Find where the given text appears and provide that cell's center as [X, Y] coordinate. 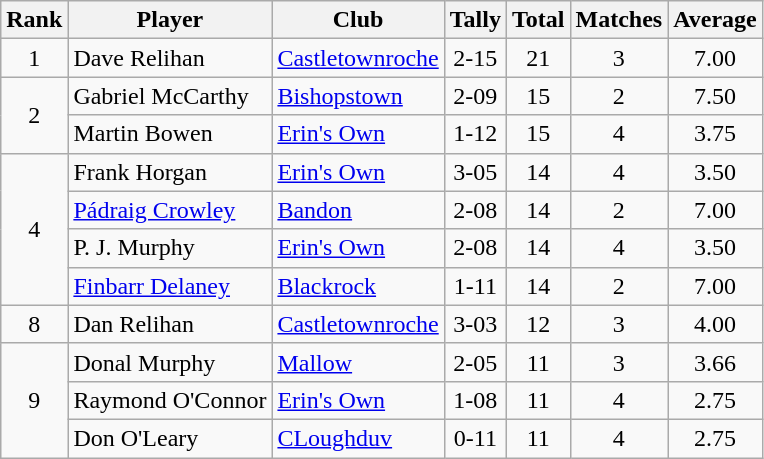
Martin Bowen [170, 134]
2-15 [475, 58]
12 [538, 324]
Blackrock [358, 286]
Dave Relihan [170, 58]
Raymond O'Connor [170, 400]
Bishopstown [358, 96]
Matches [619, 20]
Frank Horgan [170, 172]
9 [34, 400]
Bandon [358, 210]
0-11 [475, 438]
Dan Relihan [170, 324]
Club [358, 20]
21 [538, 58]
7.50 [716, 96]
Donal Murphy [170, 362]
Total [538, 20]
Gabriel McCarthy [170, 96]
CLoughduv [358, 438]
Player [170, 20]
1-11 [475, 286]
2-05 [475, 362]
Mallow [358, 362]
8 [34, 324]
Tally [475, 20]
4.00 [716, 324]
1 [34, 58]
Pádraig Crowley [170, 210]
Finbarr Delaney [170, 286]
P. J. Murphy [170, 248]
Average [716, 20]
3.75 [716, 134]
Don O'Leary [170, 438]
3-05 [475, 172]
1-08 [475, 400]
3-03 [475, 324]
2-09 [475, 96]
1-12 [475, 134]
3.66 [716, 362]
Rank [34, 20]
